Extract the (X, Y) coordinate from the center of the cell holding the provided text.  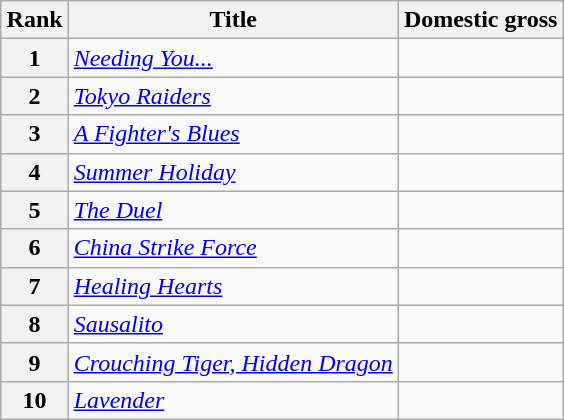
5 (34, 210)
3 (34, 134)
6 (34, 248)
Rank (34, 20)
Domestic gross (480, 20)
The Duel (233, 210)
Lavender (233, 400)
China Strike Force (233, 248)
Tokyo Raiders (233, 96)
Crouching Tiger, Hidden Dragon (233, 362)
Needing You... (233, 58)
2 (34, 96)
7 (34, 286)
4 (34, 172)
Summer Holiday (233, 172)
10 (34, 400)
Sausalito (233, 324)
Title (233, 20)
A Fighter's Blues (233, 134)
8 (34, 324)
1 (34, 58)
Healing Hearts (233, 286)
9 (34, 362)
